Identify which cell holds the provided text, then report its (x, y) central coordinate. 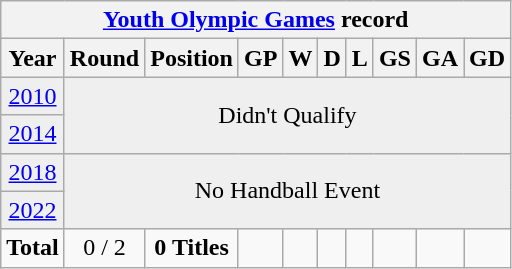
W (300, 58)
GD (488, 58)
D (332, 58)
0 Titles (192, 248)
Year (33, 58)
0 / 2 (104, 248)
2018 (33, 172)
No Handball Event (287, 191)
2022 (33, 210)
2010 (33, 96)
GA (440, 58)
Didn't Qualify (287, 115)
Position (192, 58)
L (360, 58)
Total (33, 248)
Round (104, 58)
Youth Olympic Games record (256, 20)
GS (394, 58)
2014 (33, 134)
GP (260, 58)
